Return (X, Y) of the center of cell containing provided text 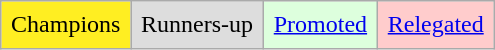
Runners-up (198, 25)
Promoted (320, 25)
Champions (66, 25)
Relegated (436, 25)
